Pinpoint the cell where the given text exists, returning its (X, Y) midpoint coordinate. 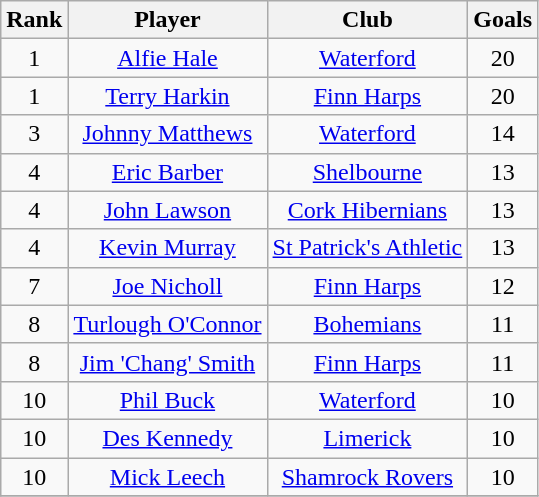
Turlough O'Connor (168, 324)
Jim 'Chang' Smith (168, 362)
Player (168, 20)
Mick Leech (168, 477)
St Patrick's Athletic (368, 248)
Limerick (368, 438)
Phil Buck (168, 400)
Des Kennedy (168, 438)
Alfie Hale (168, 58)
Goals (503, 20)
Johnny Matthews (168, 134)
Rank (34, 20)
12 (503, 286)
John Lawson (168, 210)
7 (34, 286)
Bohemians (368, 324)
Shelbourne (368, 172)
Cork Hibernians (368, 210)
Club (368, 20)
Shamrock Rovers (368, 477)
Joe Nicholl (168, 286)
Kevin Murray (168, 248)
3 (34, 134)
Eric Barber (168, 172)
Terry Harkin (168, 96)
14 (503, 134)
